For the text-containing cell, return its midpoint in [x, y] coordinate format. 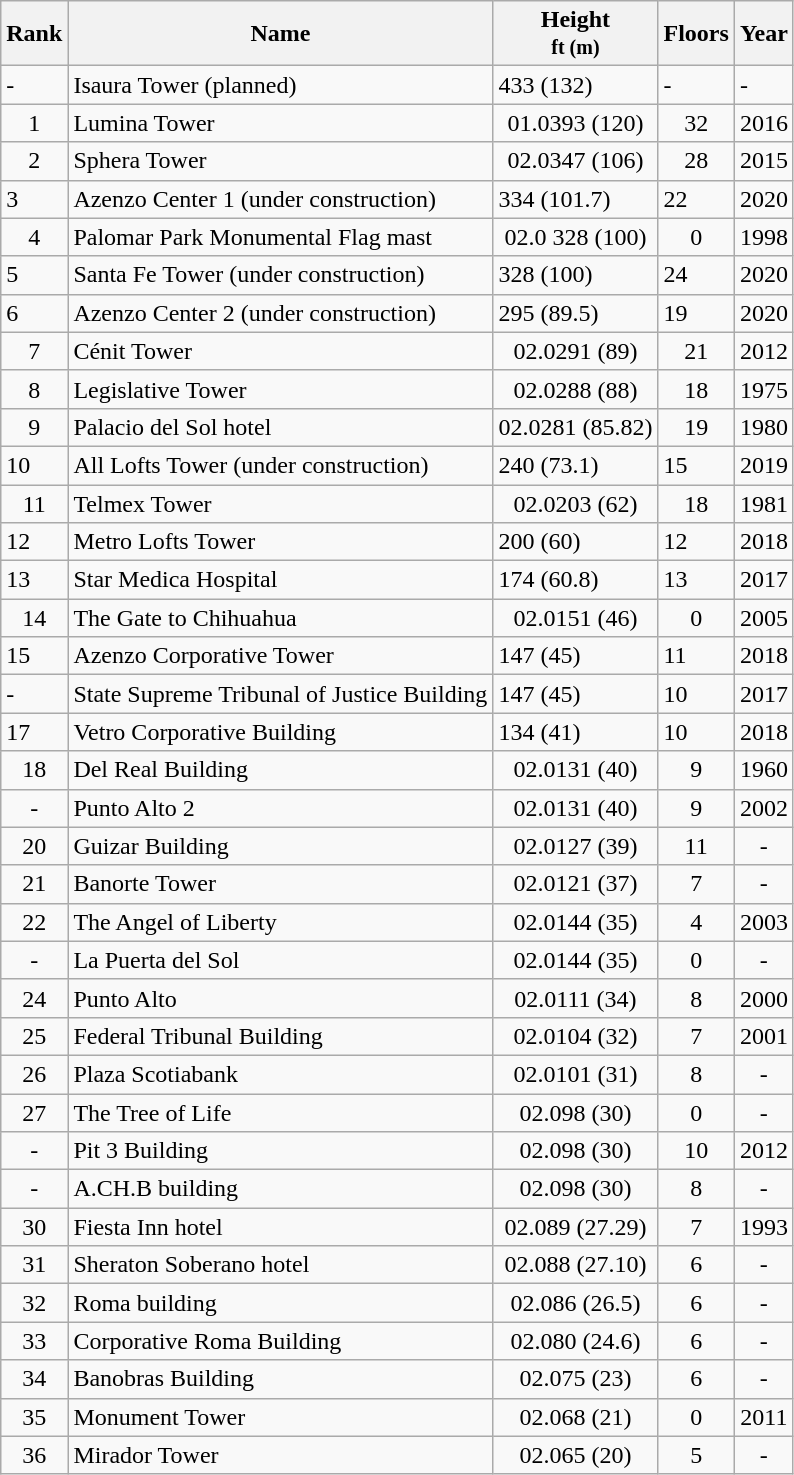
Lumina Tower [280, 123]
28 [696, 161]
01.0393 (120) [576, 123]
Sheraton Soberano hotel [280, 1265]
Fiesta Inn hotel [280, 1227]
2011 [764, 1417]
433 (132) [576, 85]
Mirador Tower [280, 1455]
2003 [764, 922]
30 [34, 1227]
334 (101.7) [576, 199]
02.0151 (46) [576, 618]
Cénit Tower [280, 351]
02.0111 (34) [576, 998]
Corporative Roma Building [280, 1341]
02.065 (20) [576, 1455]
2002 [764, 808]
02.0203 (62) [576, 503]
174 (60.8) [576, 580]
Banorte Tower [280, 884]
Federal Tribunal Building [280, 1036]
Punto Alto 2 [280, 808]
36 [34, 1455]
02.068 (21) [576, 1417]
2 [34, 161]
1 [34, 123]
Monument Tower [280, 1417]
Azenzo Center 2 (under construction) [280, 313]
02.0 328 (100) [576, 237]
02.0121 (37) [576, 884]
Del Real Building [280, 770]
Vetro Corporative Building [280, 732]
1975 [764, 389]
02.075 (23) [576, 1379]
31 [34, 1265]
Pit 3 Building [280, 1151]
Heightft (m) [576, 34]
Legislative Tower [280, 389]
02.0288 (88) [576, 389]
Palomar Park Monumental Flag mast [280, 237]
02.080 (24.6) [576, 1341]
Sphera Tower [280, 161]
Metro Lofts Tower [280, 542]
Guizar Building [280, 846]
14 [34, 618]
02.0101 (31) [576, 1074]
02.0291 (89) [576, 351]
1960 [764, 770]
Banobras Building [280, 1379]
Santa Fe Tower (under construction) [280, 275]
Plaza Scotiabank [280, 1074]
1998 [764, 237]
2019 [764, 465]
The Gate to Chihuahua [280, 618]
27 [34, 1113]
134 (41) [576, 732]
2005 [764, 618]
33 [34, 1341]
Star Medica Hospital [280, 580]
20 [34, 846]
Punto Alto [280, 998]
200 (60) [576, 542]
Azenzo Center 1 (under construction) [280, 199]
2016 [764, 123]
Floors [696, 34]
1993 [764, 1227]
02.089 (27.29) [576, 1227]
Roma building [280, 1303]
02.0104 (32) [576, 1036]
The Angel of Liberty [280, 922]
A.CH.B building [280, 1189]
02.0127 (39) [576, 846]
Year [764, 34]
02.088 (27.10) [576, 1265]
Palacio del Sol hotel [280, 427]
02.0281 (85.82) [576, 427]
1980 [764, 427]
State Supreme Tribunal of Justice Building [280, 694]
26 [34, 1074]
328 (100) [576, 275]
2015 [764, 161]
295 (89.5) [576, 313]
Telmex Tower [280, 503]
02.0347 (106) [576, 161]
3 [34, 199]
The Tree of Life [280, 1113]
02.086 (26.5) [576, 1303]
35 [34, 1417]
34 [34, 1379]
25 [34, 1036]
All Lofts Tower (under construction) [280, 465]
2000 [764, 998]
Rank [34, 34]
2001 [764, 1036]
240 (73.1) [576, 465]
17 [34, 732]
La Puerta del Sol [280, 960]
Isaura Tower (planned) [280, 85]
Name [280, 34]
1981 [764, 503]
Azenzo Corporative Tower [280, 656]
